Return [x, y] of the center of cell containing provided text 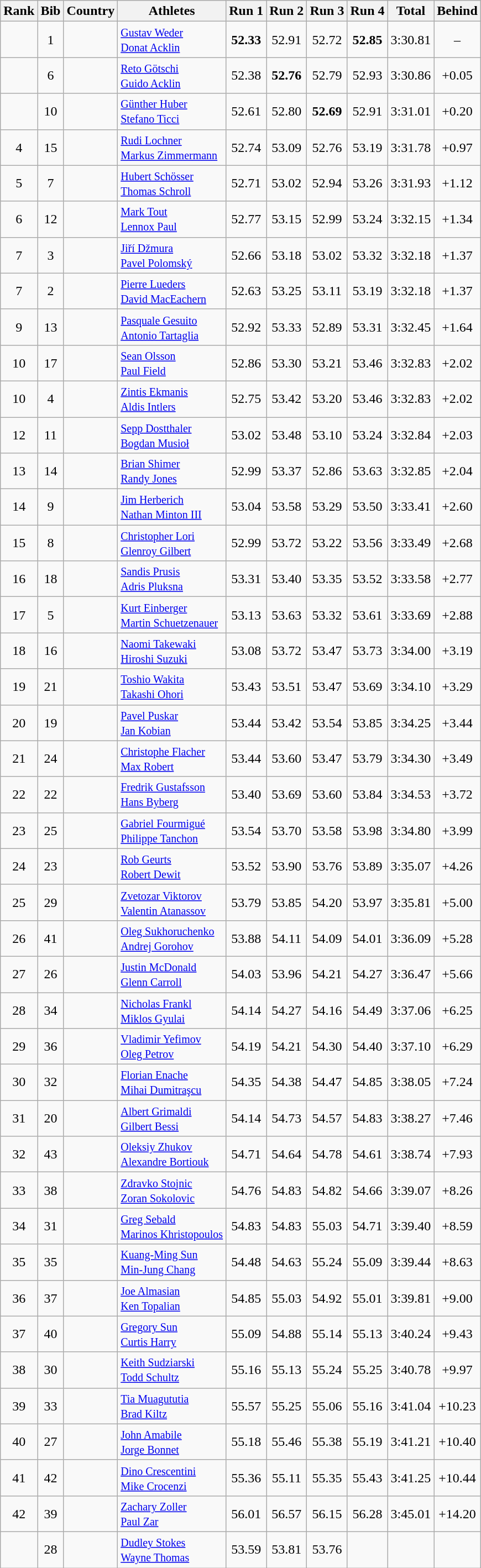
53.04 [247, 507]
3:41.04 [411, 1406]
+2.03 [457, 434]
+1.64 [457, 327]
52.93 [367, 75]
52.80 [286, 112]
Jim Herberich Nathan Minton III [172, 507]
54.82 [327, 1191]
2 [51, 291]
+10.44 [457, 1478]
3:38.05 [411, 1082]
53.48 [286, 434]
Reto Götschi Guido Acklin [172, 75]
54.01 [367, 938]
+8.59 [457, 1226]
52.75 [247, 399]
+2.04 [457, 471]
54.57 [327, 1119]
54.09 [327, 938]
3:39.44 [411, 1262]
3:33.41 [411, 507]
Nicholas Frankl Miklos Gyulai [172, 1010]
Florian Enache Mihai Dumitraşcu [172, 1082]
54.88 [286, 1334]
Pasquale Gesuito Antonio Tartaglia [172, 327]
Zdravko Stojnic Zoran Sokolovic [172, 1191]
Christophe Flacher Max Robert [172, 758]
Tia Muagututia Brad Kiltz [172, 1406]
Athletes [172, 11]
54.61 [367, 1154]
Günther Huber Stefano Ticci [172, 112]
+5.28 [457, 938]
+8.26 [457, 1191]
54.16 [327, 1010]
52.85 [367, 40]
3:33.69 [411, 615]
53.70 [286, 830]
Zintis Ekmanis Aldis Intlers [172, 399]
3:32.84 [411, 434]
54.30 [327, 1047]
+5.00 [457, 902]
55.01 [367, 1298]
3:32.85 [411, 471]
Run 1 [247, 11]
3:34.80 [411, 830]
3:33.58 [411, 579]
52.79 [327, 75]
+7.46 [457, 1119]
55.46 [286, 1441]
52.38 [247, 75]
53.25 [286, 291]
+1.34 [457, 219]
Vladimir Yefimov Oleg Petrov [172, 1047]
Jiří Džmura Pavel Polomský [172, 255]
+3.72 [457, 795]
53.97 [367, 902]
3:39.81 [411, 1298]
53.56 [367, 543]
3:36.09 [411, 938]
Keith Sudziarski Todd Schultz [172, 1370]
3:30.86 [411, 75]
+0.05 [457, 75]
Kuang-Ming Sun Min-Jung Chang [172, 1262]
Oleksiy Zhukov Alexandre Bortiouk [172, 1154]
53.30 [286, 363]
52.74 [247, 147]
53.37 [286, 471]
+8.63 [457, 1262]
+3.99 [457, 830]
56.01 [247, 1513]
Fredrik Gustafsson Hans Byberg [172, 795]
54.64 [286, 1154]
+1.12 [457, 183]
3:33.49 [411, 543]
3:34.53 [411, 795]
3:31.78 [411, 147]
Run 3 [327, 11]
8 [51, 543]
53.22 [327, 543]
53.89 [367, 867]
55.06 [327, 1406]
+3.19 [457, 651]
+10.23 [457, 1406]
54.38 [286, 1082]
54.47 [327, 1082]
56.15 [327, 1513]
Kurt Einberger Martin Schuetzenauer [172, 615]
11 [51, 434]
55.43 [367, 1478]
3:35.07 [411, 867]
55.18 [247, 1441]
Sepp Dostthaler Bogdan Musioł [172, 434]
54.11 [286, 938]
54.92 [327, 1298]
Justin McDonald Glenn Carroll [172, 974]
Zvetozar Viktorov Valentin Atanassov [172, 902]
53.11 [327, 291]
+2.60 [457, 507]
54.73 [286, 1119]
53.96 [286, 974]
52.72 [327, 40]
+5.66 [457, 974]
3:37.10 [411, 1047]
53.81 [286, 1550]
Albert Grimaldi Gilbert Bessi [172, 1119]
53.88 [247, 938]
53.51 [286, 686]
52.66 [247, 255]
Joe Almasian Ken Topalian [172, 1298]
54.49 [367, 1010]
3:34.30 [411, 758]
54.40 [367, 1047]
Gustav Weder Donat Acklin [172, 40]
55.35 [327, 1478]
Bib [51, 11]
52.33 [247, 40]
3:39.07 [411, 1191]
3:40.78 [411, 1370]
3:31.93 [411, 183]
+3.29 [457, 686]
43 [51, 1154]
52.71 [247, 183]
Run 4 [367, 11]
53.21 [327, 363]
53.61 [367, 615]
55.38 [327, 1441]
53.50 [367, 507]
52.77 [247, 219]
54.66 [367, 1191]
53.90 [286, 867]
+6.25 [457, 1010]
+9.00 [457, 1298]
+2.88 [457, 615]
Gabriel Fourmigué Philippe Tanchon [172, 830]
3:40.24 [411, 1334]
3:31.01 [411, 112]
54.03 [247, 974]
53.35 [327, 579]
53.20 [327, 399]
54.20 [327, 902]
3:34.25 [411, 723]
Country [91, 11]
3:38.74 [411, 1154]
56.28 [367, 1513]
53.43 [247, 686]
Brian Shimer Randy Jones [172, 471]
53.18 [286, 255]
+14.20 [457, 1513]
+6.29 [457, 1047]
54.76 [247, 1191]
52.94 [327, 183]
52.69 [327, 112]
+3.49 [457, 758]
Dudley Stokes Wayne Thomas [172, 1550]
3:32.45 [411, 327]
– [457, 40]
Christopher Lori Glenroy Gilbert [172, 543]
Hubert Schösser Thomas Schroll [172, 183]
3:36.47 [411, 974]
Toshio Wakita Takashi Ohori [172, 686]
53.33 [286, 327]
+9.43 [457, 1334]
+7.24 [457, 1082]
52.89 [327, 327]
Rank [19, 11]
Rob Geurts Robert Dewit [172, 867]
Sean Olsson Paul Field [172, 363]
53.29 [327, 507]
Pierre Lueders David MacEachern [172, 291]
3:34.00 [411, 651]
Total [411, 11]
55.36 [247, 1478]
54.35 [247, 1082]
53.98 [367, 830]
3:38.27 [411, 1119]
3:41.21 [411, 1441]
+7.93 [457, 1154]
54.63 [286, 1262]
53.10 [327, 434]
52.92 [247, 327]
53.15 [286, 219]
3:37.06 [411, 1010]
53.59 [247, 1550]
56.57 [286, 1513]
Mark Tout Lennox Paul [172, 219]
Dino Crescentini Mike Crocenzi [172, 1478]
+2.68 [457, 543]
3:39.40 [411, 1226]
+3.44 [457, 723]
3:41.25 [411, 1478]
Behind [457, 11]
55.57 [247, 1406]
+10.40 [457, 1441]
54.19 [247, 1047]
54.78 [327, 1154]
Rudi Lochner Markus Zimmermann [172, 147]
3:35.81 [411, 902]
55.19 [367, 1441]
52.61 [247, 112]
3:30.81 [411, 40]
3:34.10 [411, 686]
+0.97 [457, 147]
53.13 [247, 615]
55.14 [327, 1334]
Oleg Sukhoruchenko Andrej Gorohov [172, 938]
3:45.01 [411, 1513]
Zachary Zoller Paul Zar [172, 1513]
3:32.15 [411, 219]
+2.77 [457, 579]
+9.97 [457, 1370]
Gregory Sun Curtis Harry [172, 1334]
53.26 [367, 183]
53.09 [286, 147]
+4.26 [457, 867]
1 [51, 40]
53.73 [367, 651]
John Amabile Jorge Bonnet [172, 1441]
Naomi Takewaki Hiroshi Suzuki [172, 651]
+0.20 [457, 112]
54.48 [247, 1262]
3 [51, 255]
55.11 [286, 1478]
53.84 [367, 795]
Run 2 [286, 11]
Pavel Puskar Jan Kobian [172, 723]
53.08 [247, 651]
Greg Sebald Marinos Khristopoulos [172, 1226]
52.63 [247, 291]
Sandis Prusis Adris Pluksna [172, 579]
